From the cell containing the given text, extract its center point as [x, y] coordinate. 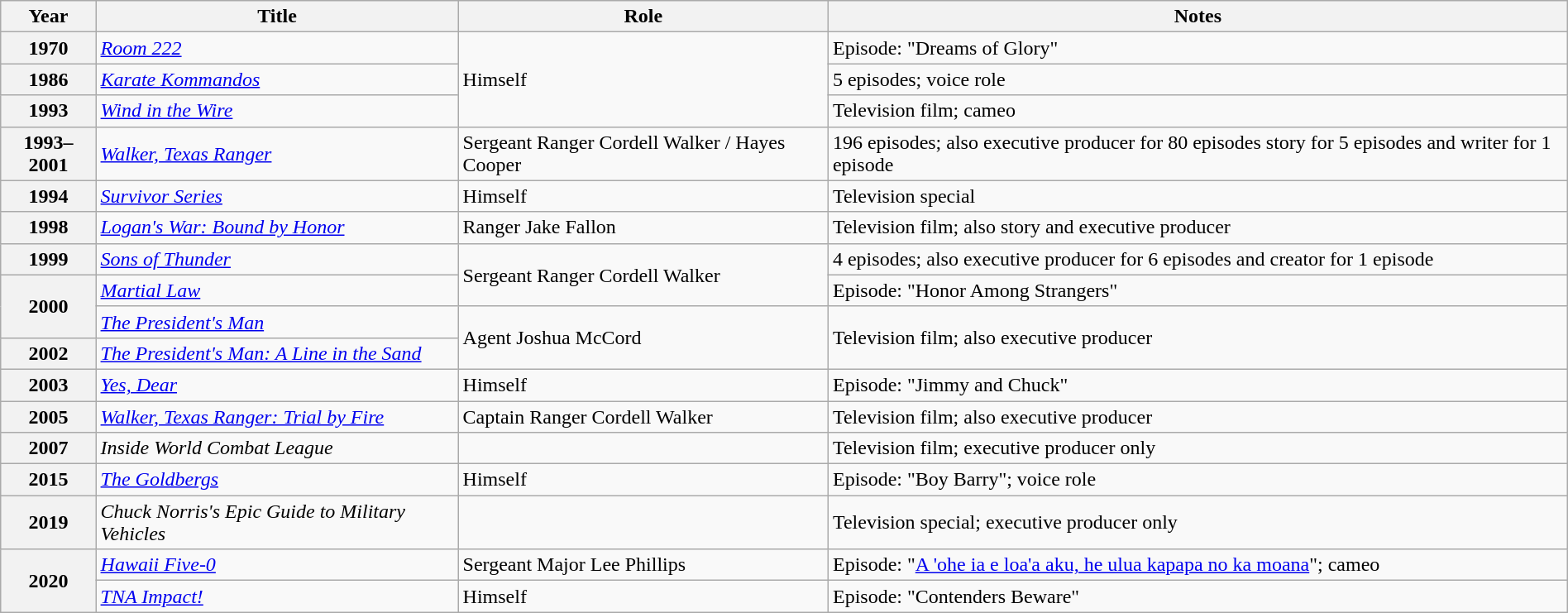
Episode: "Boy Barry"; voice role [1198, 480]
1986 [48, 79]
2020 [48, 581]
Episode: "Jimmy and Chuck" [1198, 385]
1998 [48, 227]
Martial Law [277, 290]
Title [277, 17]
Captain Ranger Cordell Walker [643, 416]
Agent Joshua McCord [643, 338]
2015 [48, 480]
4 episodes; also executive producer for 6 episodes and creator for 1 episode [1198, 259]
Chuck Norris's Epic Guide to Military Vehicles [277, 523]
Yes, Dear [277, 385]
Episode: "Honor Among Strangers" [1198, 290]
Inside World Combat League [277, 448]
Karate Kommandos [277, 79]
1993–2001 [48, 154]
TNA Impact! [277, 596]
Role [643, 17]
Notes [1198, 17]
2003 [48, 385]
Television film; cameo [1198, 111]
Wind in the Wire [277, 111]
2019 [48, 523]
The President's Man [277, 322]
1994 [48, 196]
Sergeant Ranger Cordell Walker / Hayes Cooper [643, 154]
1993 [48, 111]
The Goldbergs [277, 480]
2005 [48, 416]
Year [48, 17]
Television film; executive producer only [1198, 448]
2002 [48, 353]
Sons of Thunder [277, 259]
Episode: "Dreams of Glory" [1198, 48]
Ranger Jake Fallon [643, 227]
Television special; executive producer only [1198, 523]
1999 [48, 259]
1970 [48, 48]
Television film; also story and executive producer [1198, 227]
Sergeant Ranger Cordell Walker [643, 275]
Sergeant Major Lee Phillips [643, 565]
2007 [48, 448]
Episode: "A 'ohe ia e loa'a aku, he ulua kapapa no ka moana"; cameo [1198, 565]
Hawaii Five-0 [277, 565]
Room 222 [277, 48]
Logan's War: Bound by Honor [277, 227]
Walker, Texas Ranger [277, 154]
2000 [48, 306]
Television special [1198, 196]
196 episodes; also executive producer for 80 episodes story for 5 episodes and writer for 1 episode [1198, 154]
Survivor Series [277, 196]
Walker, Texas Ranger: Trial by Fire [277, 416]
Episode: "Contenders Beware" [1198, 596]
The President's Man: A Line in the Sand [277, 353]
5 episodes; voice role [1198, 79]
